Find where the given text appears and provide that cell's center as [X, Y] coordinate. 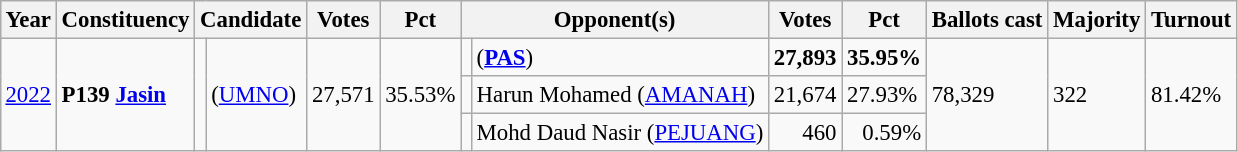
Turnout [1192, 20]
21,674 [806, 95]
Ballots cast [986, 20]
81.42% [1192, 94]
27.93% [884, 95]
(PAS) [620, 57]
35.95% [884, 57]
2022 [28, 94]
Harun Mohamed (AMANAH) [620, 95]
0.59% [884, 133]
Mohd Daud Nasir (PEJUANG) [620, 133]
(UMNO) [256, 94]
Constituency [125, 20]
27,893 [806, 57]
Candidate [251, 20]
35.53% [420, 94]
27,571 [344, 94]
P139 Jasin [125, 94]
78,329 [986, 94]
Year [28, 20]
Opponent(s) [615, 20]
460 [806, 133]
Majority [1097, 20]
322 [1097, 94]
